Extract the [x, y] coordinate from the center of the cell holding the provided text.  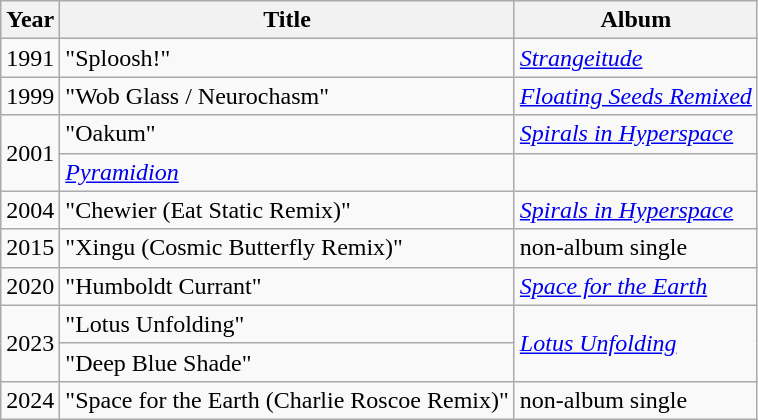
"Wob Glass / Neurochasm" [288, 96]
"Xingu (Cosmic Butterfly Remix)" [288, 248]
2023 [30, 343]
2004 [30, 210]
"Sploosh!" [288, 58]
2024 [30, 400]
"Oakum" [288, 134]
Pyramidion [288, 172]
Floating Seeds Remixed [636, 96]
"Deep Blue Shade" [288, 362]
1991 [30, 58]
"Humboldt Currant" [288, 286]
Space for the Earth [636, 286]
Year [30, 20]
"Lotus Unfolding" [288, 324]
Lotus Unfolding [636, 343]
2015 [30, 248]
"Space for the Earth (Charlie Roscoe Remix)" [288, 400]
Album [636, 20]
2020 [30, 286]
2001 [30, 153]
"Chewier (Eat Static Remix)" [288, 210]
Strangeitude [636, 58]
Title [288, 20]
1999 [30, 96]
